Return the [X, Y] coordinate for the center point of the cell that contains the specified text.  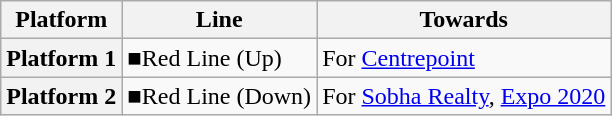
Towards [464, 20]
Platform [62, 20]
■Red Line (Up) [220, 58]
Platform 2 [62, 96]
For Sobha Realty, Expo 2020 [464, 96]
■Red Line (Down) [220, 96]
For Centrepoint [464, 58]
Line [220, 20]
Platform 1 [62, 58]
